Find where the given text appears and provide that cell's center as [X, Y] coordinate. 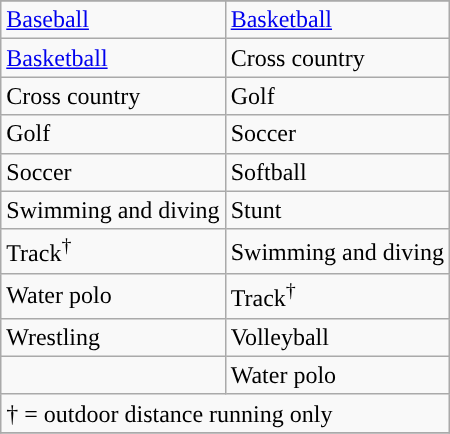
Baseball [113, 20]
Volleyball [337, 337]
† = outdoor distance running only [226, 413]
Stunt [337, 210]
Wrestling [113, 337]
Softball [337, 172]
